Identify which cell holds the provided text, then report its [x, y] central coordinate. 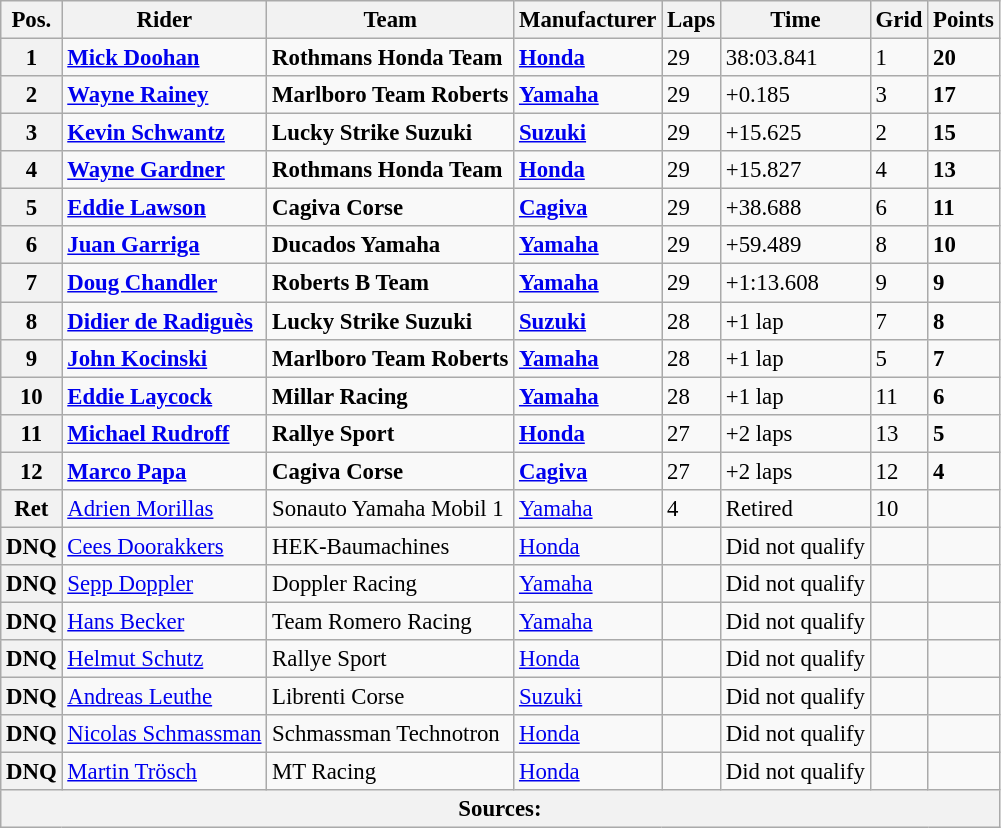
Doug Chandler [164, 283]
+1:13.608 [795, 283]
Helmut Schutz [164, 659]
Manufacturer [588, 20]
Sources: [500, 809]
Retired [795, 509]
17 [964, 95]
Marco Papa [164, 471]
+0.185 [795, 95]
Points [964, 20]
Martin Trösch [164, 772]
+59.489 [795, 245]
+15.827 [795, 170]
HEK-Baumachines [390, 546]
Schmassman Technotron [390, 734]
Mick Doohan [164, 58]
Didier de Radiguès [164, 321]
+38.688 [795, 208]
Andreas Leuthe [164, 697]
15 [964, 133]
Michael Rudroff [164, 433]
Doppler Racing [390, 584]
Eddie Lawson [164, 208]
MT Racing [390, 772]
Sepp Doppler [164, 584]
Wayne Gardner [164, 170]
Cees Doorakkers [164, 546]
Team Romero Racing [390, 621]
Time [795, 20]
Hans Becker [164, 621]
Team [390, 20]
Pos. [32, 20]
Librenti Corse [390, 697]
Adrien Morillas [164, 509]
+15.625 [795, 133]
Ret [32, 509]
Kevin Schwantz [164, 133]
Wayne Rainey [164, 95]
John Kocinski [164, 358]
Rider [164, 20]
Sonauto Yamaha Mobil 1 [390, 509]
38:03.841 [795, 58]
Grid [898, 20]
Laps [692, 20]
Juan Garriga [164, 245]
Millar Racing [390, 396]
Roberts B Team [390, 283]
20 [964, 58]
Ducados Yamaha [390, 245]
Nicolas Schmassman [164, 734]
Eddie Laycock [164, 396]
